Return the (x, y) coordinate for the center point of the cell that contains the specified text.  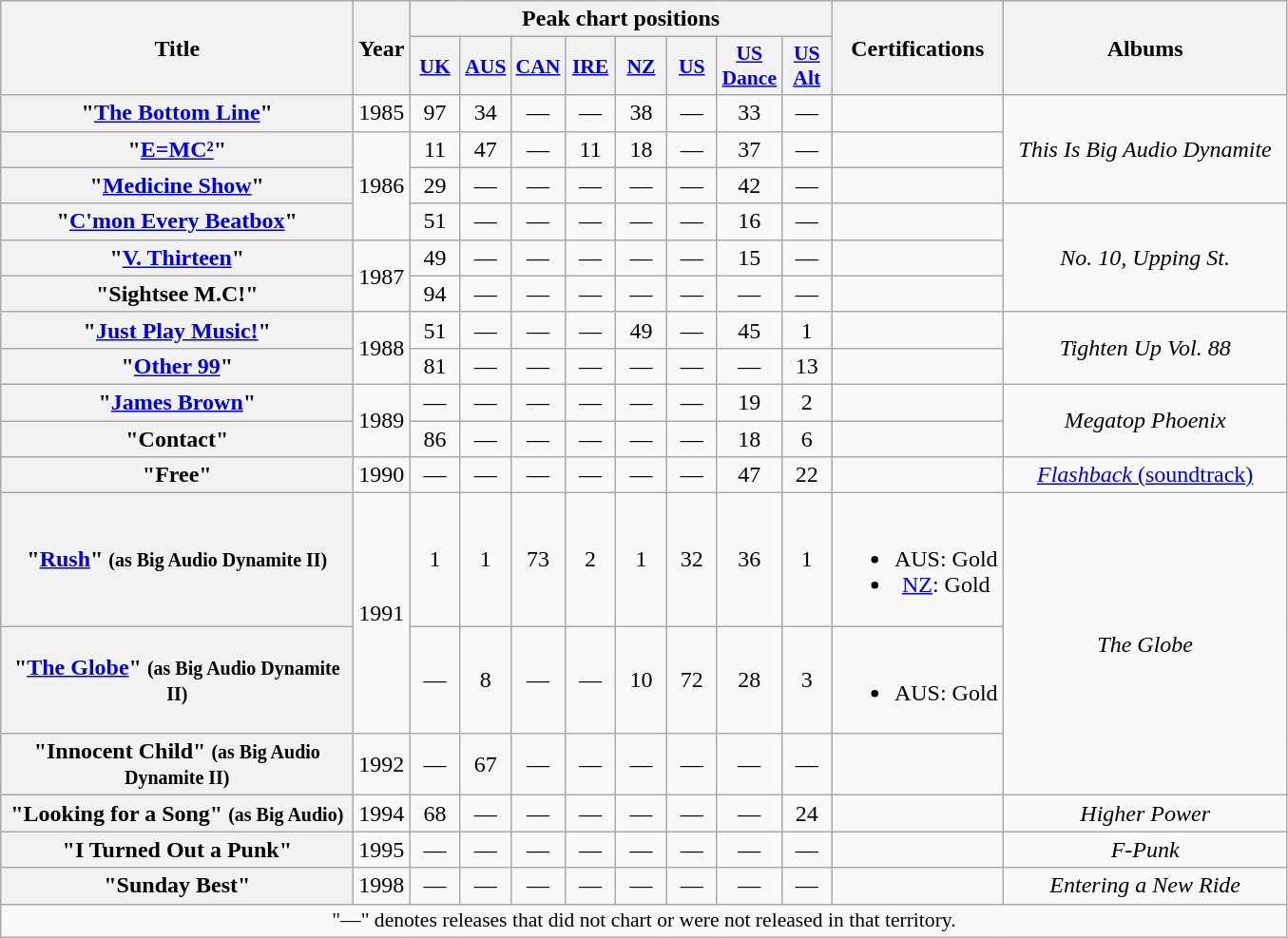
1987 (382, 276)
1994 (382, 814)
1989 (382, 420)
32 (692, 560)
Tighten Up Vol. 88 (1144, 348)
38 (641, 113)
1988 (382, 348)
"Contact" (177, 438)
42 (749, 185)
F-Punk (1144, 850)
Entering a New Ride (1144, 886)
"I Turned Out a Punk" (177, 850)
US Dance (749, 67)
"Sunday Best" (177, 886)
IRE (589, 67)
"—" denotes releases that did not chart or were not released in that territory. (644, 921)
"Innocent Child" (as Big Audio Dynamite II) (177, 764)
CAN (538, 67)
1992 (382, 764)
"James Brown" (177, 402)
"Free" (177, 475)
34 (485, 113)
72 (692, 680)
33 (749, 113)
Higher Power (1144, 814)
15 (749, 258)
Title (177, 48)
Peak chart positions (622, 19)
"Looking for a Song" (as Big Audio) (177, 814)
AUS: GoldNZ: Gold (917, 560)
3 (806, 680)
"Medicine Show" (177, 185)
AUS: Gold (917, 680)
"C'mon Every Beatbox" (177, 221)
8 (485, 680)
"V. Thirteen" (177, 258)
"The Bottom Line" (177, 113)
13 (806, 366)
NZ (641, 67)
"E=MC²" (177, 149)
22 (806, 475)
29 (435, 185)
45 (749, 330)
16 (749, 221)
Flashback (soundtrack) (1144, 475)
Certifications (917, 48)
The Globe (1144, 644)
"Rush" (as Big Audio Dynamite II) (177, 560)
"Just Play Music!" (177, 330)
28 (749, 680)
37 (749, 149)
68 (435, 814)
Year (382, 48)
86 (435, 438)
No. 10, Upping St. (1144, 258)
Albums (1144, 48)
10 (641, 680)
Megatop Phoenix (1144, 420)
US Alt (806, 67)
AUS (485, 67)
US (692, 67)
1990 (382, 475)
"The Globe" (as Big Audio Dynamite II) (177, 680)
36 (749, 560)
1995 (382, 850)
6 (806, 438)
94 (435, 294)
"Other 99" (177, 366)
This Is Big Audio Dynamite (1144, 149)
1985 (382, 113)
1986 (382, 185)
81 (435, 366)
"Sightsee M.C!" (177, 294)
19 (749, 402)
1998 (382, 886)
73 (538, 560)
UK (435, 67)
97 (435, 113)
1991 (382, 614)
67 (485, 764)
24 (806, 814)
